Output the (X, Y) coordinate of the center of the cell containing the given text.  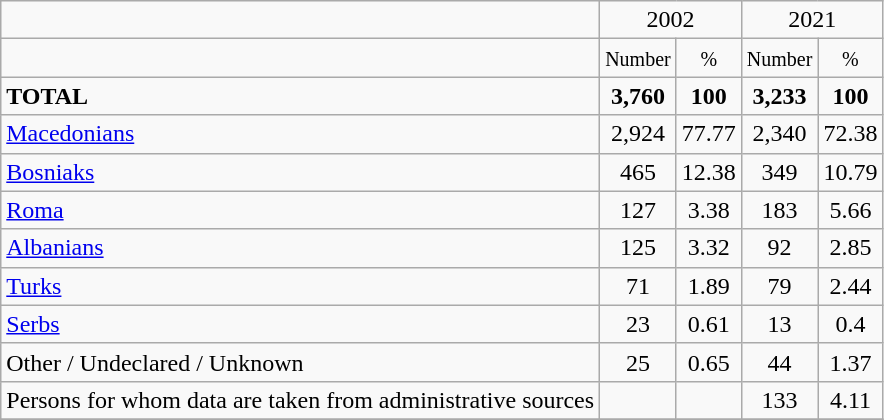
465 (638, 172)
3.32 (708, 248)
Serbs (300, 324)
Macedonians (300, 134)
Turks (300, 286)
0.61 (708, 324)
4.11 (850, 400)
Other / Undeclared / Unknown (300, 362)
44 (780, 362)
TOTAL (300, 96)
13 (780, 324)
3,233 (780, 96)
72.38 (850, 134)
5.66 (850, 210)
2.44 (850, 286)
133 (780, 400)
Albanians (300, 248)
3.38 (708, 210)
12.38 (708, 172)
349 (780, 172)
92 (780, 248)
127 (638, 210)
2,924 (638, 134)
125 (638, 248)
77.77 (708, 134)
2002 (671, 20)
1.89 (708, 286)
183 (780, 210)
10.79 (850, 172)
0.65 (708, 362)
2021 (812, 20)
71 (638, 286)
23 (638, 324)
1.37 (850, 362)
0.4 (850, 324)
25 (638, 362)
Roma (300, 210)
79 (780, 286)
2,340 (780, 134)
3,760 (638, 96)
Persons for whom data are taken from administrative sources (300, 400)
Bosniaks (300, 172)
2.85 (850, 248)
